Extract the [x, y] coordinate from the center of the cell holding the provided text.  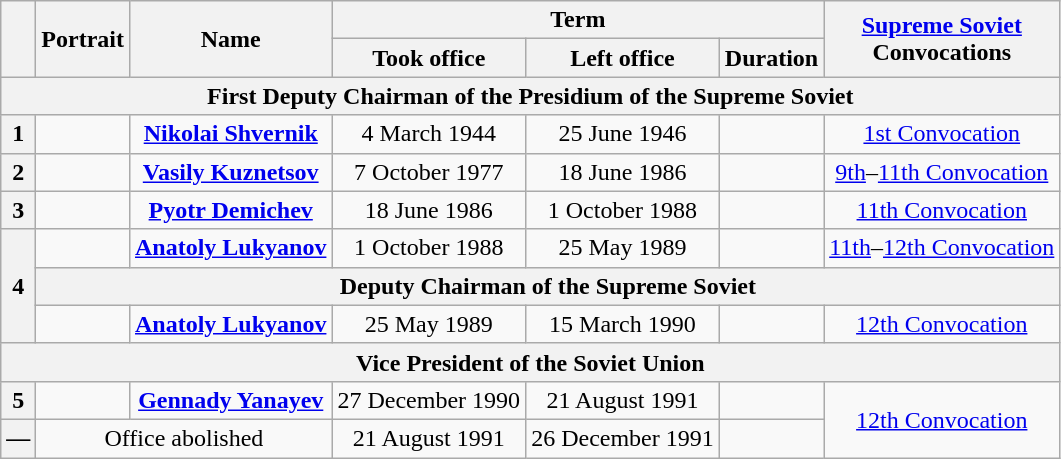
Took office [429, 58]
15 March 1990 [623, 324]
1st Convocation [942, 134]
Deputy Chairman of the Supreme Soviet [548, 286]
Pyotr Demichev [230, 210]
3 [18, 210]
2 [18, 172]
25 June 1946 [623, 134]
Name [230, 39]
Nikolai Shvernik [230, 134]
5 [18, 400]
11th–12th Convocation [942, 248]
11th Convocation [942, 210]
27 December 1990 [429, 400]
7 October 1977 [429, 172]
Vice President of the Soviet Union [530, 362]
Duration [771, 58]
26 December 1991 [623, 438]
Office abolished [184, 438]
4 [18, 286]
4 March 1944 [429, 134]
Portrait [83, 39]
Term [578, 20]
Supreme SovietConvocations [942, 39]
Gennady Yanayev [230, 400]
Vasily Kuznetsov [230, 172]
— [18, 438]
Left office [623, 58]
First Deputy Chairman of the Presidium of the Supreme Soviet [530, 96]
1 [18, 134]
9th–11th Convocation [942, 172]
